Determine the (x, y) coordinate at the center of the cell enclosing the given text.  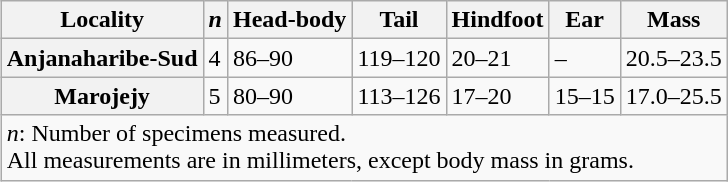
n (215, 20)
Tail (399, 20)
20–21 (498, 58)
Ear (584, 20)
– (584, 58)
Locality (102, 20)
Mass (674, 20)
Marojejy (102, 96)
80–90 (289, 96)
Head-body (289, 20)
113–126 (399, 96)
4 (215, 58)
n: Number of specimens measured.All measurements are in millimeters, except body mass in grams. (364, 148)
86–90 (289, 58)
20.5–23.5 (674, 58)
5 (215, 96)
Hindfoot (498, 20)
15–15 (584, 96)
Anjanaharibe-Sud (102, 58)
17–20 (498, 96)
119–120 (399, 58)
17.0–25.5 (674, 96)
